Locate the cell with the specified text and output its [X, Y] center coordinate. 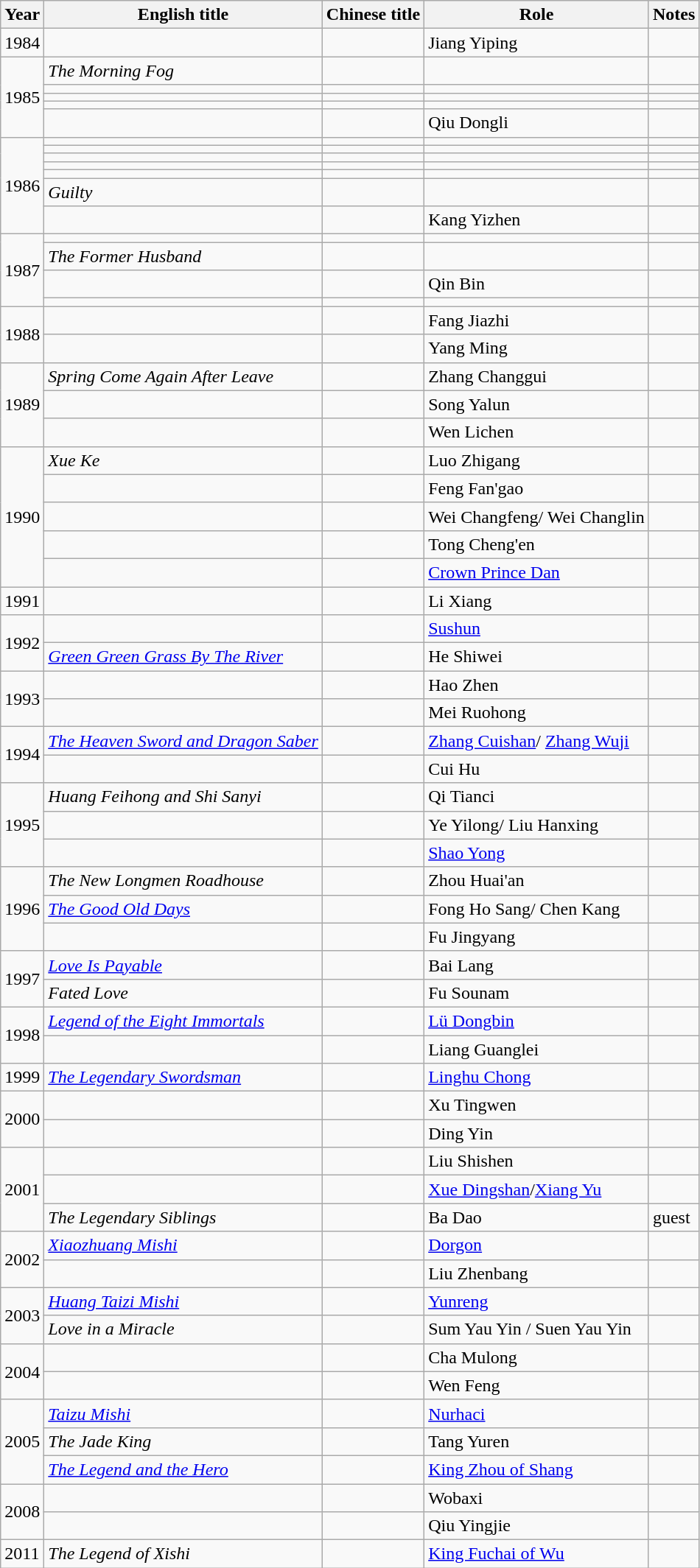
2005 [22, 1441]
Wei Changfeng/ Wei Changlin [536, 516]
The Legend of Xishi [183, 1554]
Fated Love [183, 993]
Yang Ming [536, 348]
Ding Yin [536, 1133]
Lü Dongbin [536, 1021]
Dorgon [536, 1245]
Zhang Cuishan/ Zhang Wuji [536, 741]
Ba Dao [536, 1217]
The Morning Fog [183, 71]
Wen Feng [536, 1385]
Linghu Chong [536, 1077]
Role [536, 15]
Fang Jiazhi [536, 320]
2001 [22, 1189]
Liu Shishen [536, 1161]
Liang Guanglei [536, 1050]
Nurhaci [536, 1413]
Fong Ho Sang/ Chen Kang [536, 909]
1993 [22, 699]
Bai Lang [536, 965]
The Legendary Siblings [183, 1217]
The New Longmen Roadhouse [183, 881]
Wobaxi [536, 1497]
Tong Cheng'en [536, 544]
1992 [22, 643]
1985 [22, 97]
1997 [22, 979]
1996 [22, 909]
1987 [22, 270]
1995 [22, 825]
guest [673, 1217]
2000 [22, 1119]
Zhou Huai'an [536, 881]
Xue Ke [183, 460]
The Jade King [183, 1441]
Tang Yuren [536, 1441]
Love in a Miracle [183, 1329]
Guilty [183, 192]
2002 [22, 1259]
1994 [22, 755]
Huang Taizi Mishi [183, 1301]
Shao Yong [536, 853]
Cha Mulong [536, 1357]
2008 [22, 1511]
Xu Tingwen [536, 1105]
1989 [22, 404]
The Good Old Days [183, 909]
Taizu Mishi [183, 1413]
Ye Yilong/ Liu Hanxing [536, 825]
King Fuchai of Wu [536, 1554]
Yunreng [536, 1301]
Sushun [536, 629]
Wen Lichen [536, 432]
Luo Zhigang [536, 460]
Legend of the Eight Immortals [183, 1021]
1999 [22, 1077]
Qiu Dongli [536, 123]
Mei Ruohong [536, 713]
Fu Jingyang [536, 937]
Green Green Grass By The River [183, 657]
Kang Yizhen [536, 220]
Hao Zhen [536, 685]
Song Yalun [536, 404]
Qin Bin [536, 284]
2004 [22, 1371]
1986 [22, 186]
2011 [22, 1554]
The Former Husband [183, 256]
The Legend and the Hero [183, 1469]
1988 [22, 334]
King Zhou of Shang [536, 1469]
1984 [22, 43]
Jiang Yiping [536, 43]
Notes [673, 15]
Fu Sounam [536, 993]
He Shiwei [536, 657]
Crown Prince Dan [536, 572]
1998 [22, 1035]
Love Is Payable [183, 965]
1991 [22, 600]
Xiaozhuang Mishi [183, 1245]
Qiu Yingjie [536, 1526]
Zhang Changgui [536, 376]
English title [183, 15]
Cui Hu [536, 769]
Li Xiang [536, 600]
Feng Fan'gao [536, 488]
Sum Yau Yin / Suen Yau Yin [536, 1329]
The Legendary Swordsman [183, 1077]
Spring Come Again After Leave [183, 376]
Huang Feihong and Shi Sanyi [183, 797]
Liu Zhenbang [536, 1273]
The Heaven Sword and Dragon Saber [183, 741]
Xue Dingshan/Xiang Yu [536, 1189]
Qi Tianci [536, 797]
1990 [22, 516]
2003 [22, 1315]
Chinese title [373, 15]
Year [22, 15]
